Detect which cell encompasses the target text, then output its (X, Y) center coordinate. 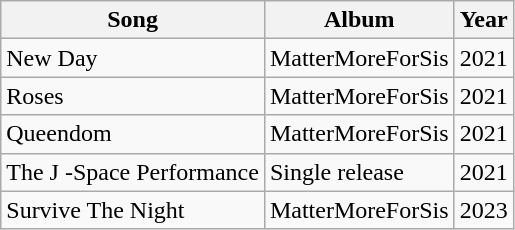
The J -Space Performance (133, 172)
Song (133, 20)
New Day (133, 58)
Queendom (133, 134)
Single release (359, 172)
Roses (133, 96)
Year (484, 20)
Album (359, 20)
Survive The Night (133, 210)
2023 (484, 210)
